Return the (x, y) coordinate for the center point of the cell that contains the specified text.  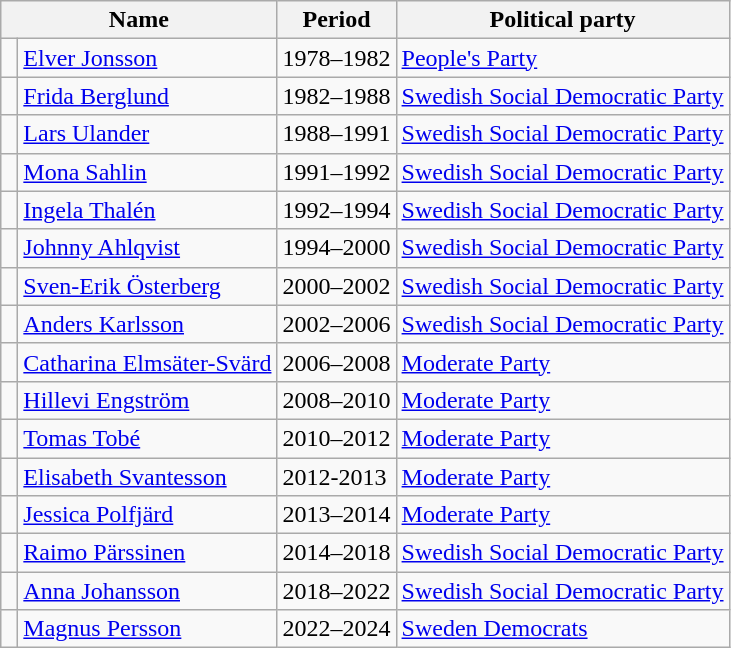
Magnus Persson (148, 629)
Sweden Democrats (562, 629)
1988–1991 (336, 134)
Hillevi Engström (148, 400)
Political party (562, 20)
Elver Jonsson (148, 58)
Frida Berglund (148, 96)
Elisabeth Svantesson (148, 477)
1991–1992 (336, 172)
1982–1988 (336, 96)
2014–2018 (336, 553)
Period (336, 20)
Anna Johansson (148, 591)
Lars Ulander (148, 134)
2008–2010 (336, 400)
Jessica Polfjärd (148, 515)
Catharina Elmsäter-Svärd (148, 362)
1994–2000 (336, 248)
Raimo Pärssinen (148, 553)
Anders Karlsson (148, 324)
Johnny Ahlqvist (148, 248)
1978–1982 (336, 58)
People's Party (562, 58)
2006–2008 (336, 362)
2000–2002 (336, 286)
2010–2012 (336, 438)
2013–2014 (336, 515)
2022–2024 (336, 629)
2012-2013 (336, 477)
Name (139, 20)
1992–1994 (336, 210)
2018–2022 (336, 591)
Mona Sahlin (148, 172)
Ingela Thalén (148, 210)
2002–2006 (336, 324)
Tomas Tobé (148, 438)
Sven-Erik Österberg (148, 286)
